Locate the cell with the specified text and output its [x, y] center coordinate. 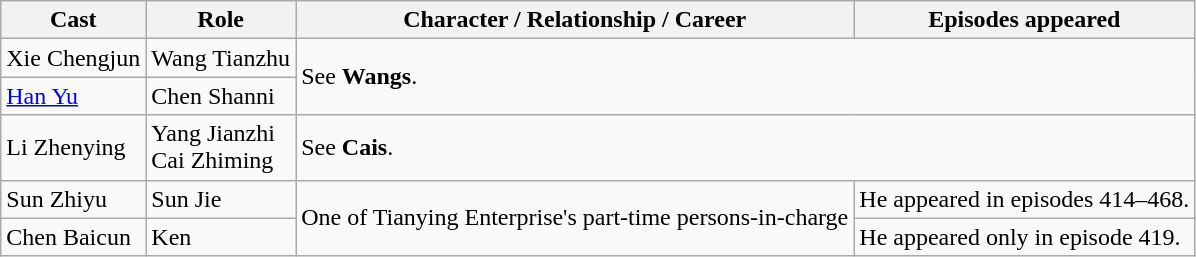
Character / Relationship / Career [575, 20]
Chen Baicun [74, 237]
Xie Chengjun [74, 58]
Role [221, 20]
He appeared only in episode 419. [1024, 237]
He appeared in episodes 414–468. [1024, 199]
Sun Zhiyu [74, 199]
One of Tianying Enterprise's part-time persons-in-charge [575, 218]
See Cais. [746, 148]
Wang Tianzhu [221, 58]
Sun Jie [221, 199]
Episodes appeared [1024, 20]
Cast [74, 20]
Li Zhenying [74, 148]
Ken [221, 237]
Yang Jianzhi Cai Zhiming [221, 148]
Chen Shanni [221, 96]
See Wangs. [746, 77]
Han Yu [74, 96]
